Provide the [X, Y] coordinate of the cell's center where the given text is located.  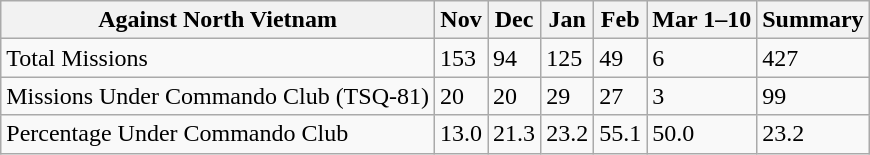
13.0 [460, 134]
27 [620, 96]
Dec [514, 20]
Against North Vietnam [218, 20]
6 [702, 58]
49 [620, 58]
21.3 [514, 134]
153 [460, 58]
125 [568, 58]
Summary [813, 20]
Total Missions [218, 58]
99 [813, 96]
Mar 1–10 [702, 20]
Nov [460, 20]
94 [514, 58]
427 [813, 58]
55.1 [620, 134]
Percentage Under Commando Club [218, 134]
Feb [620, 20]
Jan [568, 20]
29 [568, 96]
3 [702, 96]
50.0 [702, 134]
Missions Under Commando Club (TSQ-81) [218, 96]
